Detect which cell encompasses the target text, then output its (x, y) center coordinate. 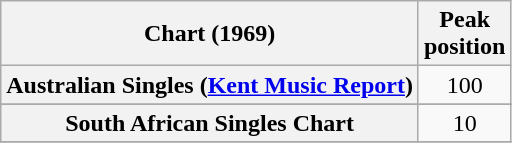
Australian Singles (Kent Music Report) (210, 85)
Chart (1969) (210, 34)
South African Singles Chart (210, 123)
10 (464, 123)
100 (464, 85)
Peakposition (464, 34)
